Detect which cell encompasses the target text, then output its (X, Y) center coordinate. 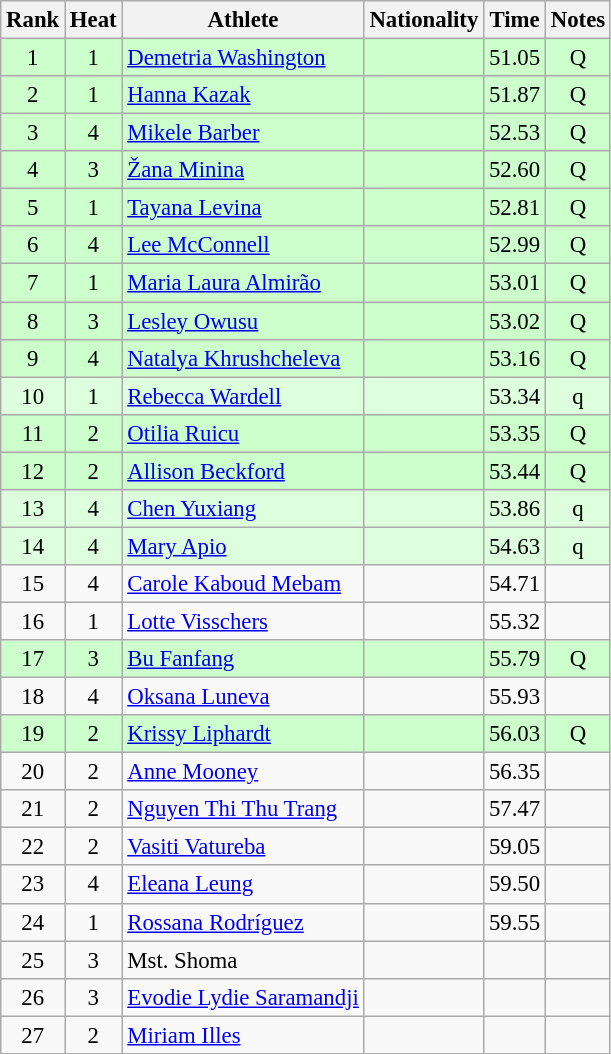
19 (33, 734)
Oksana Luneva (243, 697)
13 (33, 509)
Demetria Washington (243, 58)
11 (33, 433)
Otilia Ruicu (243, 433)
Mary Apio (243, 546)
Lesley Owusu (243, 321)
53.01 (515, 283)
Tayana Levina (243, 208)
51.05 (515, 58)
Miriam Illes (243, 1035)
Notes (578, 20)
Carole Kaboud Mebam (243, 584)
22 (33, 847)
7 (33, 283)
Lee McConnell (243, 245)
Rossana Rodríguez (243, 922)
17 (33, 659)
Allison Beckford (243, 471)
Natalya Khrushcheleva (243, 358)
Heat (94, 20)
56.03 (515, 734)
Evodie Lydie Saramandji (243, 997)
27 (33, 1035)
Lotte Visschers (243, 621)
Eleana Leung (243, 885)
16 (33, 621)
54.63 (515, 546)
59.55 (515, 922)
8 (33, 321)
53.02 (515, 321)
Athlete (243, 20)
53.86 (515, 509)
59.50 (515, 885)
Chen Yuxiang (243, 509)
12 (33, 471)
Hanna Kazak (243, 95)
25 (33, 960)
Krissy Liphardt (243, 734)
Bu Fanfang (243, 659)
26 (33, 997)
53.34 (515, 396)
9 (33, 358)
55.32 (515, 621)
59.05 (515, 847)
53.16 (515, 358)
10 (33, 396)
Vasiti Vatureba (243, 847)
55.79 (515, 659)
15 (33, 584)
23 (33, 885)
Mikele Barber (243, 133)
53.44 (515, 471)
Rank (33, 20)
6 (33, 245)
52.99 (515, 245)
Nguyen Thi Thu Trang (243, 809)
18 (33, 697)
57.47 (515, 809)
24 (33, 922)
Mst. Shoma (243, 960)
52.81 (515, 208)
54.71 (515, 584)
21 (33, 809)
14 (33, 546)
56.35 (515, 772)
Anne Mooney (243, 772)
Time (515, 20)
52.60 (515, 170)
Rebecca Wardell (243, 396)
Žana Minina (243, 170)
53.35 (515, 433)
20 (33, 772)
55.93 (515, 697)
52.53 (515, 133)
51.87 (515, 95)
5 (33, 208)
Maria Laura Almirão (243, 283)
Nationality (424, 20)
